Locate the cell with the specified text and output its (x, y) center coordinate. 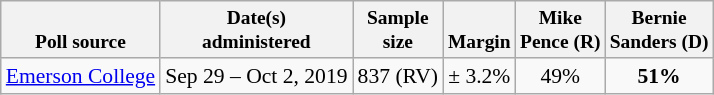
MikePence (R) (560, 30)
51% (659, 76)
837 (RV) (398, 76)
Emerson College (80, 76)
BernieSanders (D) (659, 30)
Date(s)administered (256, 30)
Samplesize (398, 30)
± 3.2% (479, 76)
49% (560, 76)
Margin (479, 30)
Sep 29 – Oct 2, 2019 (256, 76)
Poll source (80, 30)
